For the text-containing cell, return its midpoint in (x, y) coordinate format. 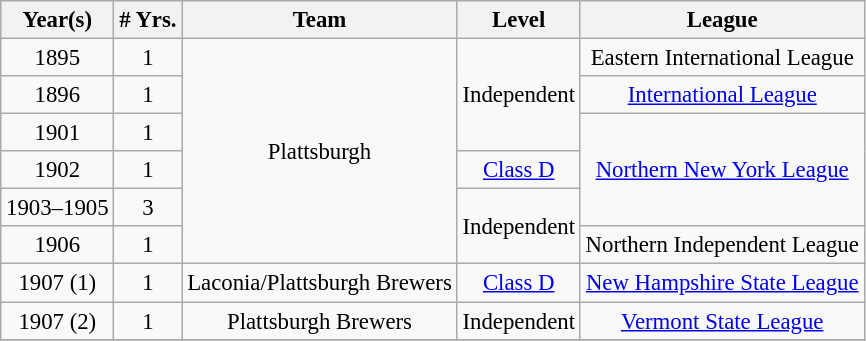
1903–1905 (58, 208)
1896 (58, 95)
1902 (58, 170)
Plattsburgh (320, 152)
New Hampshire State League (722, 283)
Team (320, 20)
Plattsburgh Brewers (320, 321)
International League (722, 95)
Level (518, 20)
Vermont State League (722, 321)
Year(s) (58, 20)
1901 (58, 133)
Laconia/Plattsburgh Brewers (320, 283)
League (722, 20)
1895 (58, 58)
1907 (1) (58, 283)
Eastern International League (722, 58)
Northern New York League (722, 170)
3 (148, 208)
1907 (2) (58, 321)
Northern Independent League (722, 245)
1906 (58, 245)
# Yrs. (148, 20)
